Extract the (x, y) coordinate from the center of the cell holding the provided text.  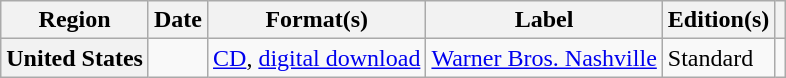
Warner Bros. Nashville (544, 58)
Date (178, 20)
Format(s) (317, 20)
Region (75, 20)
CD, digital download (317, 58)
Edition(s) (718, 20)
Standard (718, 58)
Label (544, 20)
United States (75, 58)
